Search for the cell housing the specified text and yield its (X, Y) center coordinate. 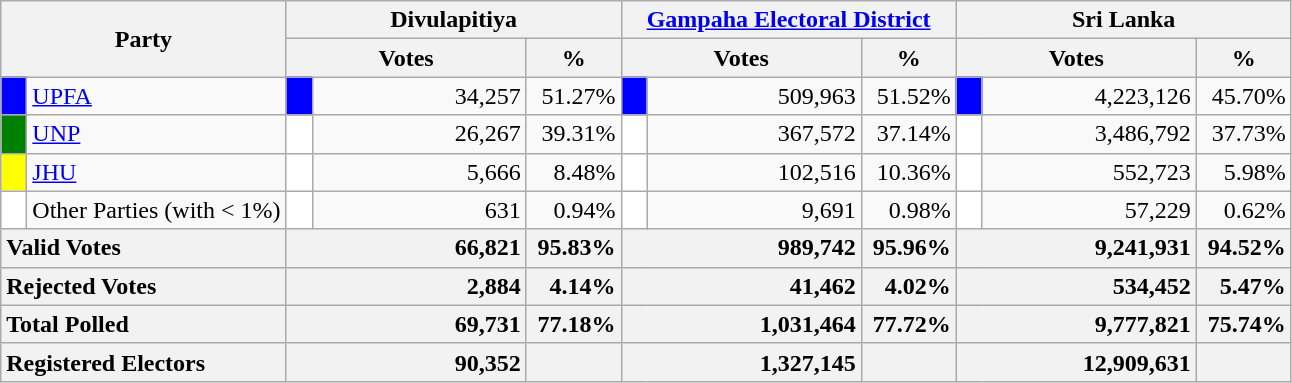
UNP (156, 134)
41,462 (741, 286)
0.98% (908, 210)
Gampaha Electoral District (788, 20)
Other Parties (with < 1%) (156, 210)
5.47% (1244, 286)
26,267 (419, 134)
95.83% (574, 248)
1,327,145 (741, 362)
3,486,792 (1089, 134)
9,241,931 (1076, 248)
10.36% (908, 172)
9,691 (754, 210)
45.70% (1244, 96)
4,223,126 (1089, 96)
4.02% (908, 286)
5,666 (419, 172)
66,821 (406, 248)
95.96% (908, 248)
102,516 (754, 172)
4.14% (574, 286)
51.27% (574, 96)
Total Polled (144, 324)
57,229 (1089, 210)
989,742 (741, 248)
509,963 (754, 96)
77.72% (908, 324)
534,452 (1076, 286)
69,731 (406, 324)
51.52% (908, 96)
8.48% (574, 172)
Valid Votes (144, 248)
2,884 (406, 286)
Sri Lanka (1124, 20)
9,777,821 (1076, 324)
12,909,631 (1076, 362)
Divulapitiya (454, 20)
UPFA (156, 96)
552,723 (1089, 172)
94.52% (1244, 248)
39.31% (574, 134)
0.62% (1244, 210)
75.74% (1244, 324)
Rejected Votes (144, 286)
5.98% (1244, 172)
JHU (156, 172)
34,257 (419, 96)
90,352 (406, 362)
Registered Electors (144, 362)
37.73% (1244, 134)
77.18% (574, 324)
1,031,464 (741, 324)
367,572 (754, 134)
0.94% (574, 210)
631 (419, 210)
Party (144, 39)
37.14% (908, 134)
